Determine the (x, y) coordinate at the center of the cell enclosing the given text.  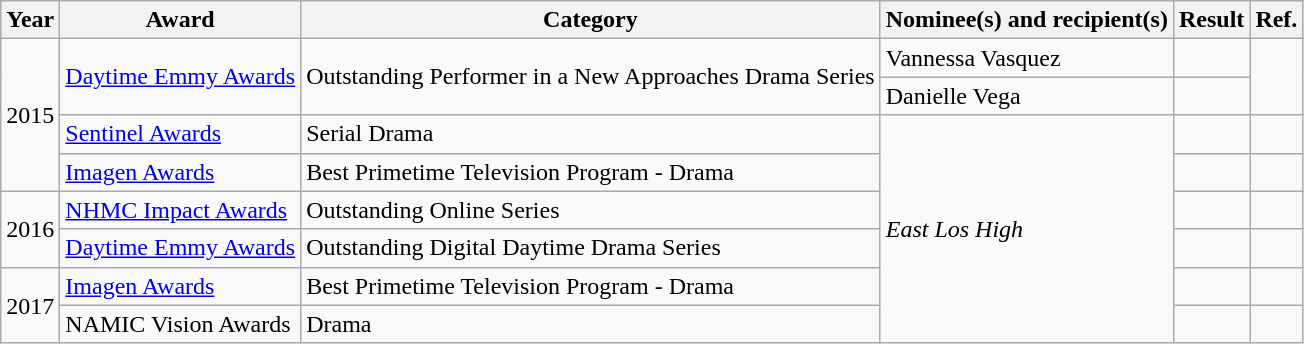
Serial Drama (591, 134)
Danielle Vega (1026, 96)
Category (591, 20)
2017 (30, 305)
Year (30, 20)
Award (180, 20)
Outstanding Online Series (591, 210)
Result (1211, 20)
2015 (30, 115)
Drama (591, 324)
Vannessa Vasquez (1026, 58)
NAMIC Vision Awards (180, 324)
Nominee(s) and recipient(s) (1026, 20)
East Los High (1026, 229)
NHMC Impact Awards (180, 210)
Outstanding Digital Daytime Drama Series (591, 248)
2016 (30, 229)
Sentinel Awards (180, 134)
Outstanding Performer in a New Approaches Drama Series (591, 77)
Ref. (1276, 20)
